Capture the cell that displays the provided text and extract its (X, Y) central coordinate. 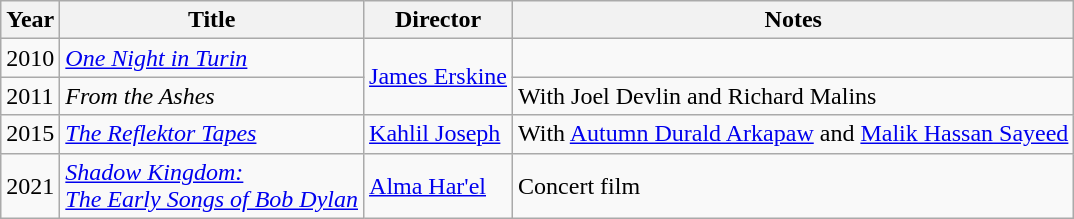
Year (30, 20)
2021 (30, 186)
Concert film (794, 186)
Notes (794, 20)
With Joel Devlin and Richard Malins (794, 96)
With Autumn Durald Arkapaw and Malik Hassan Sayeed (794, 134)
The Reflektor Tapes (212, 134)
Director (438, 20)
James Erskine (438, 77)
From the Ashes (212, 96)
One Night in Turin (212, 58)
Alma Har'el (438, 186)
2010 (30, 58)
Kahlil Joseph (438, 134)
2011 (30, 96)
2015 (30, 134)
Shadow Kingdom:The Early Songs of Bob Dylan (212, 186)
Title (212, 20)
